Detect which cell encompasses the target text, then output its (X, Y) center coordinate. 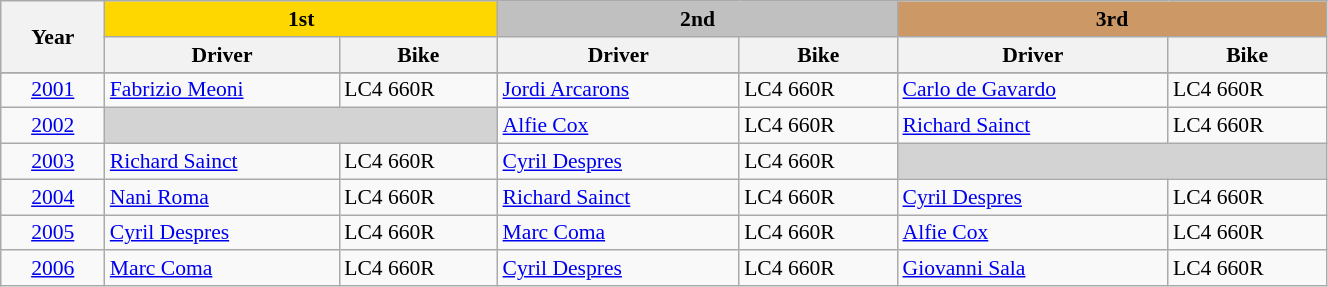
3rd (1112, 19)
2nd (698, 19)
Fabrizio Meoni (222, 90)
Giovanni Sala (1032, 269)
2006 (53, 269)
Year (53, 36)
Jordi Arcarons (619, 90)
1st (302, 19)
2003 (53, 162)
2004 (53, 197)
2001 (53, 90)
Nani Roma (222, 197)
2002 (53, 126)
Carlo de Gavardo (1032, 90)
2005 (53, 233)
